Determine the (X, Y) coordinate at the center of the cell enclosing the given text.  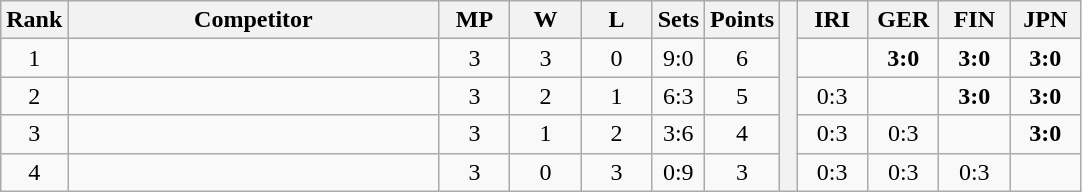
6 (742, 58)
Sets (678, 20)
Points (742, 20)
9:0 (678, 58)
JPN (1046, 20)
0:9 (678, 172)
Rank (34, 20)
L (616, 20)
FIN (974, 20)
Competitor (254, 20)
6:3 (678, 96)
5 (742, 96)
GER (904, 20)
W (546, 20)
MP (474, 20)
IRI (832, 20)
3:6 (678, 134)
